From the cell containing the given text, extract its center point as (X, Y) coordinate. 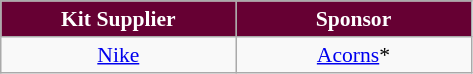
Kit Supplier (118, 19)
Acorns* (354, 55)
Nike (118, 55)
Sponsor (354, 19)
